Capture the cell that displays the provided text and extract its [X, Y] central coordinate. 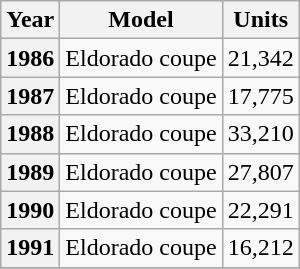
16,212 [260, 248]
1987 [30, 96]
1991 [30, 248]
Model [141, 20]
33,210 [260, 134]
22,291 [260, 210]
17,775 [260, 96]
1988 [30, 134]
27,807 [260, 172]
21,342 [260, 58]
1986 [30, 58]
Units [260, 20]
1990 [30, 210]
Year [30, 20]
1989 [30, 172]
